Capture the cell that displays the provided text and extract its [x, y] central coordinate. 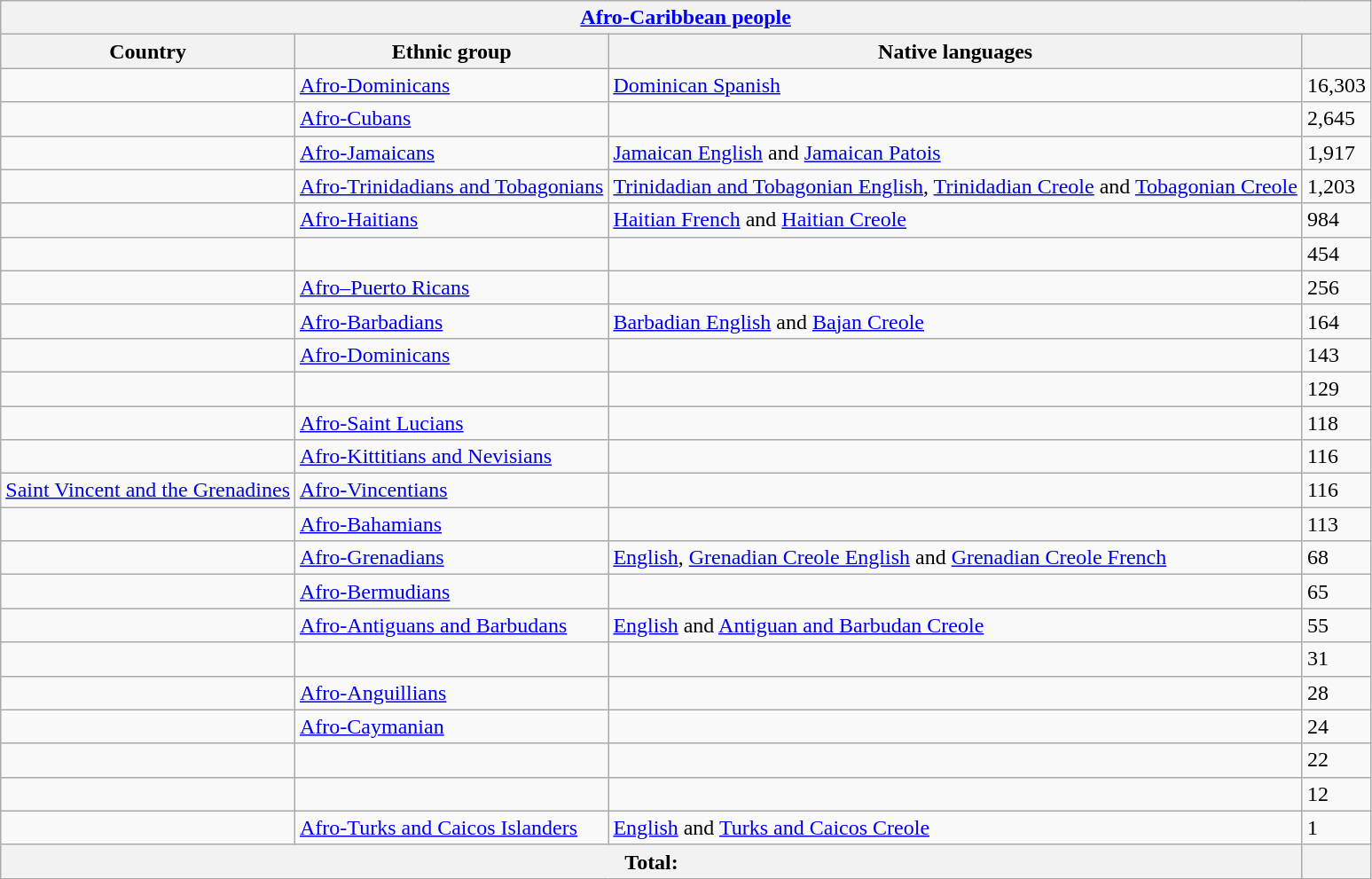
Afro-Anguillians [452, 693]
12 [1336, 794]
164 [1336, 321]
Afro-Vincentians [452, 491]
Barbadian English and Bajan Creole [956, 321]
Ethnic group [452, 51]
Total: [652, 861]
Afro-Saint Lucians [452, 423]
28 [1336, 693]
Afro-Grenadians [452, 558]
Saint Vincent and the Grenadines [148, 491]
65 [1336, 592]
Afro-Barbadians [452, 321]
Country [148, 51]
Afro-Bermudians [452, 592]
Afro-Trinidadians and Tobagonians [452, 186]
1,917 [1336, 153]
16,303 [1336, 85]
24 [1336, 726]
Afro-Cubans [452, 119]
31 [1336, 659]
Afro-Caribbean people [686, 18]
55 [1336, 625]
Afro–Puerto Ricans [452, 287]
Afro-Jamaicans [452, 153]
Afro-Bahamians [452, 524]
English and Antiguan and Barbudan Creole [956, 625]
Afro-Antiguans and Barbudans [452, 625]
129 [1336, 388]
143 [1336, 355]
2,645 [1336, 119]
1 [1336, 828]
118 [1336, 423]
1,203 [1336, 186]
Afro-Caymanian [452, 726]
113 [1336, 524]
Afro-Turks and Caicos Islanders [452, 828]
Native languages [956, 51]
English, Grenadian Creole English and Grenadian Creole French [956, 558]
English and Turks and Caicos Creole [956, 828]
Jamaican English and Jamaican Patois [956, 153]
Afro-Haitians [452, 220]
Afro-Kittitians and Nevisians [452, 457]
68 [1336, 558]
984 [1336, 220]
Dominican Spanish [956, 85]
256 [1336, 287]
22 [1336, 760]
Trinidadian and Tobagonian English, Trinidadian Creole and Tobagonian Creole [956, 186]
454 [1336, 254]
Haitian French and Haitian Creole [956, 220]
